Determine the [x, y] coordinate at the center of the cell enclosing the given text.  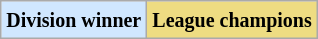
League champions [232, 20]
Division winner [74, 20]
